Scan for the cell matching the given text and deliver its (X, Y) coordinate at center. 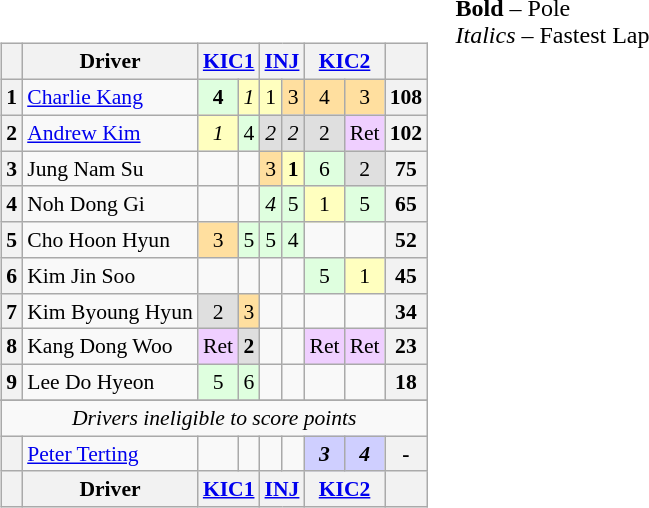
34 (406, 311)
Peter Terting (110, 454)
65 (406, 204)
Jung Nam Su (110, 169)
9 (12, 382)
8 (12, 347)
7 (12, 311)
Noh Dong Gi (110, 204)
102 (406, 133)
Drivers ineligible to score points (214, 418)
Lee Do Hyeon (110, 382)
Cho Hoon Hyun (110, 240)
Kim Jin Soo (110, 276)
108 (406, 97)
Andrew Kim (110, 133)
52 (406, 240)
Kang Dong Woo (110, 347)
Kim Byoung Hyun (110, 311)
- (406, 454)
18 (406, 382)
45 (406, 276)
Charlie Kang (110, 97)
23 (406, 347)
75 (406, 169)
